Extract the [X, Y] coordinate from the center of the cell holding the provided text.  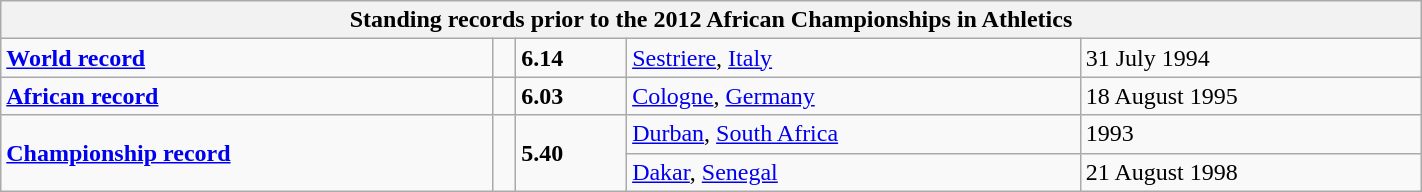
31 July 1994 [1250, 58]
African record [247, 96]
5.40 [572, 153]
Championship record [247, 153]
Standing records prior to the 2012 African Championships in Athletics [711, 20]
Sestriere, Italy [854, 58]
World record [247, 58]
18 August 1995 [1250, 96]
1993 [1250, 134]
Durban, South Africa [854, 134]
6.14 [572, 58]
Cologne, Germany [854, 96]
6.03 [572, 96]
Dakar, Senegal [854, 172]
21 August 1998 [1250, 172]
